From the cell containing the given text, extract its center point as [x, y] coordinate. 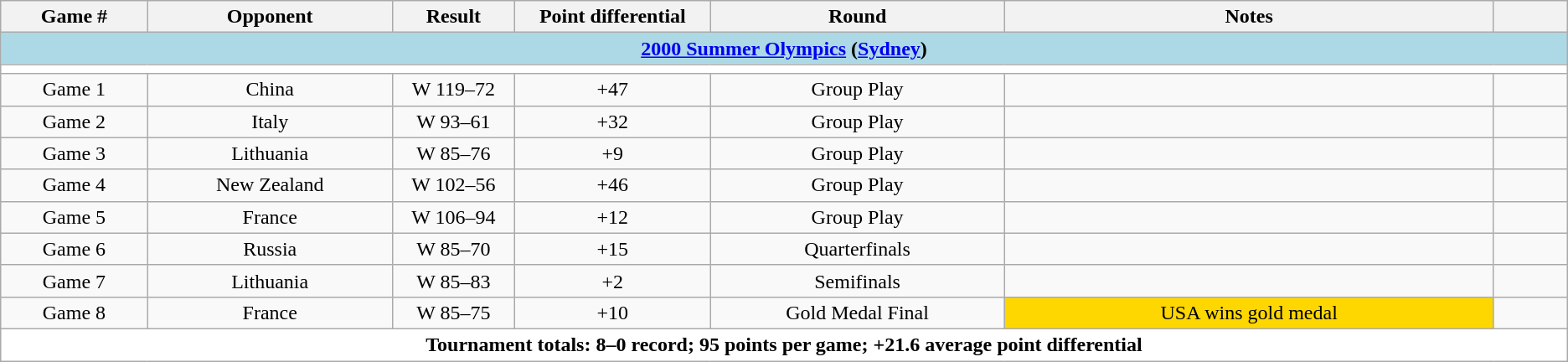
+2 [612, 281]
Game 7 [74, 281]
W 106–94 [453, 217]
W 119–72 [453, 90]
W 93–61 [453, 122]
Point differential [612, 17]
+12 [612, 217]
+10 [612, 313]
W 85–75 [453, 313]
China [270, 90]
Italy [270, 122]
+46 [612, 185]
2000 Summer Olympics (Sydney) [784, 49]
Russia [270, 249]
+9 [612, 153]
Gold Medal Final [858, 313]
W 102–56 [453, 185]
+32 [612, 122]
New Zealand [270, 185]
Round [858, 17]
Game 1 [74, 90]
Opponent [270, 17]
Tournament totals: 8–0 record; 95 points per game; +21.6 average point differential [784, 344]
Game 5 [74, 217]
Game 8 [74, 313]
W 85–83 [453, 281]
USA wins gold medal [1250, 313]
Game 2 [74, 122]
Game 6 [74, 249]
+47 [612, 90]
W 85–70 [453, 249]
Result [453, 17]
Game # [74, 17]
+15 [612, 249]
Notes [1250, 17]
Semifinals [858, 281]
Quarterfinals [858, 249]
Game 3 [74, 153]
Game 4 [74, 185]
W 85–76 [453, 153]
